Search for the cell housing the specified text and yield its (x, y) center coordinate. 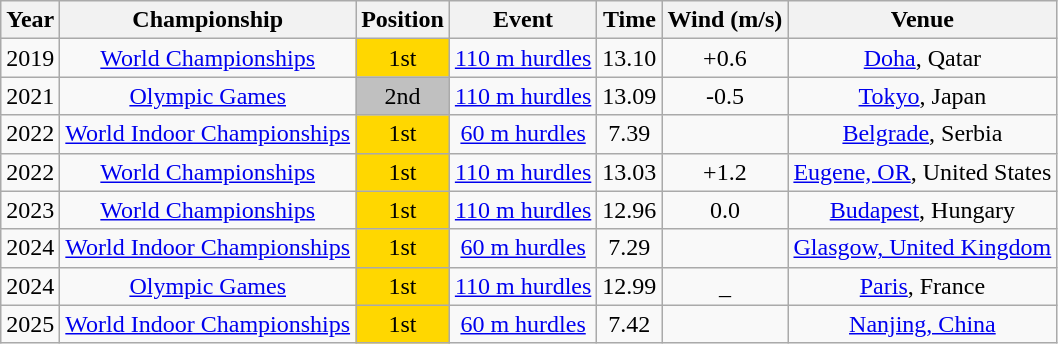
13.09 (630, 96)
7.42 (630, 324)
Nanjing, China (922, 324)
Tokyo, Japan (922, 96)
Year (30, 20)
Glasgow, United Kingdom (922, 248)
Eugene, OR, United States (922, 172)
Venue (922, 20)
0.0 (725, 210)
+1.2 (725, 172)
Wind (m/s) (725, 20)
Event (522, 20)
12.96 (630, 210)
2025 (30, 324)
7.29 (630, 248)
Paris, France (922, 286)
13.03 (630, 172)
7.39 (630, 134)
+0.6 (725, 58)
2nd (403, 96)
_ (725, 286)
Championship (208, 20)
-0.5 (725, 96)
Position (403, 20)
Budapest, Hungary (922, 210)
Time (630, 20)
Belgrade, Serbia (922, 134)
13.10 (630, 58)
12.99 (630, 286)
Doha, Qatar (922, 58)
2023 (30, 210)
2019 (30, 58)
2021 (30, 96)
